Provide the [X, Y] coordinate of the cell's center where the given text is located.  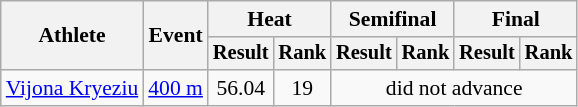
Heat [270, 19]
56.04 [241, 88]
19 [302, 88]
Event [176, 36]
did not advance [454, 88]
400 m [176, 88]
Semifinal [392, 19]
Final [516, 19]
Vijona Kryeziu [72, 88]
Athlete [72, 36]
